Determine the (X, Y) coordinate at the center of the cell enclosing the given text.  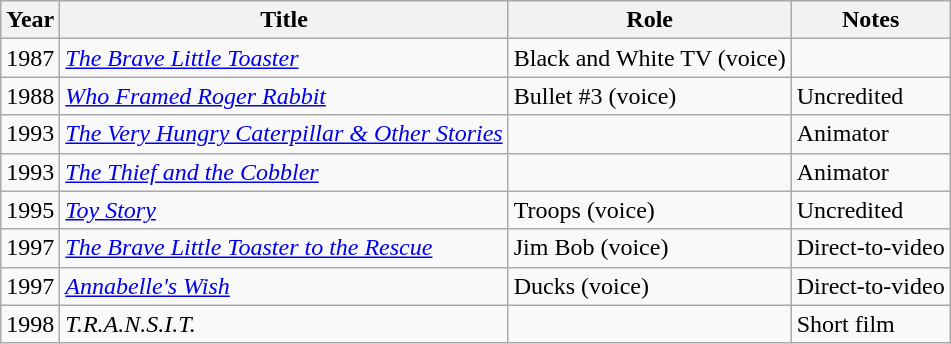
Year (30, 20)
The Brave Little Toaster (284, 58)
The Thief and the Cobbler (284, 172)
1987 (30, 58)
Title (284, 20)
Annabelle's Wish (284, 286)
Bullet #3 (voice) (650, 96)
The Brave Little Toaster to the Rescue (284, 248)
The Very Hungry Caterpillar & Other Stories (284, 134)
Role (650, 20)
Black and White TV (voice) (650, 58)
Notes (870, 20)
Ducks (voice) (650, 286)
1998 (30, 324)
Who Framed Roger Rabbit (284, 96)
Short film (870, 324)
Toy Story (284, 210)
Jim Bob (voice) (650, 248)
1995 (30, 210)
T.R.A.N.S.I.T. (284, 324)
Troops (voice) (650, 210)
1988 (30, 96)
